Find where the given text appears and provide that cell's center as (x, y) coordinate. 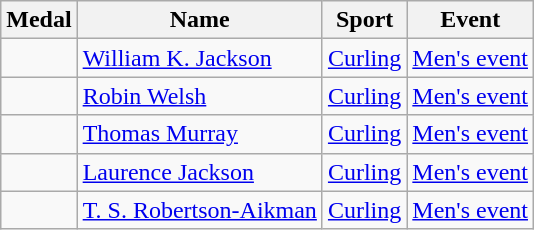
T. S. Robertson-Aikman (200, 210)
Laurence Jackson (200, 172)
Robin Welsh (200, 96)
Thomas Murray (200, 134)
William K. Jackson (200, 58)
Event (470, 20)
Name (200, 20)
Medal (39, 20)
Sport (364, 20)
